Provide the [x, y] coordinate of the cell's center where the given text is located.  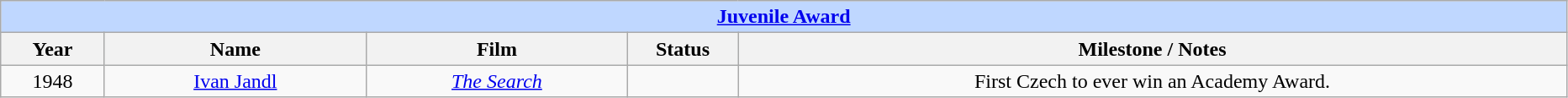
Year [53, 49]
The Search [496, 81]
Juvenile Award [784, 17]
Ivan Jandl [235, 81]
Status [683, 49]
Milestone / Notes [1153, 49]
First Czech to ever win an Academy Award. [1153, 81]
Film [496, 49]
1948 [53, 81]
Name [235, 49]
